Output the (x, y) coordinate of the center of the cell containing the given text.  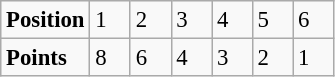
Points (46, 58)
8 (110, 58)
5 (272, 20)
Position (46, 20)
